Locate the cell with the specified text and output its (x, y) center coordinate. 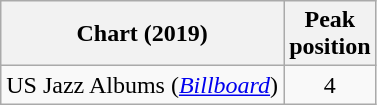
Peakposition (330, 34)
4 (330, 85)
US Jazz Albums (Billboard) (142, 85)
Chart (2019) (142, 34)
